Determine the [x, y] coordinate at the center of the cell enclosing the given text.  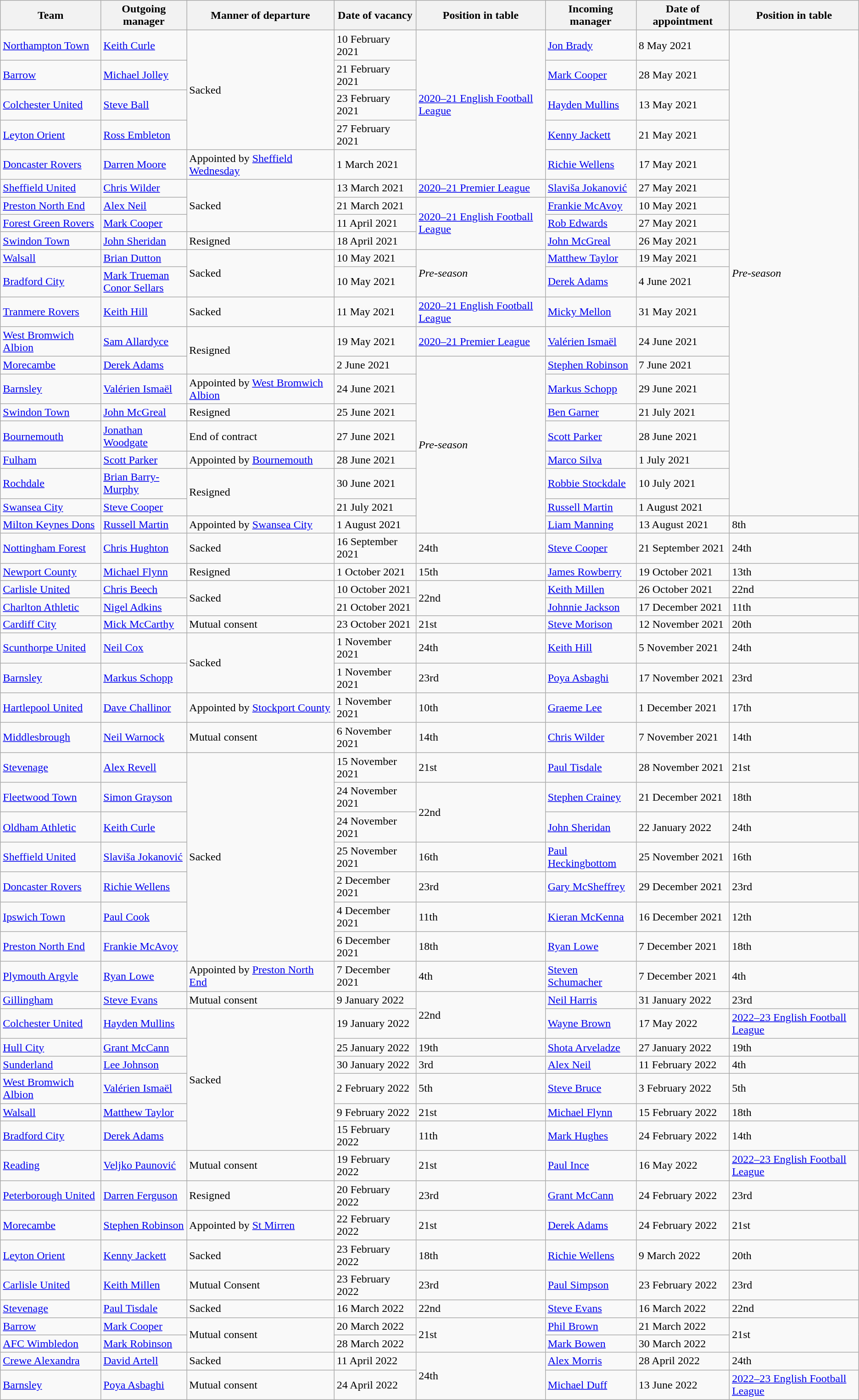
Chris Hughton [144, 548]
17th [794, 708]
21 March 2022 [683, 1326]
13th [794, 572]
Sam Allardyce [144, 341]
20 March 2022 [375, 1326]
26 May 2021 [683, 240]
16 May 2022 [683, 1166]
13 May 2021 [683, 105]
Fulham [50, 460]
19 January 2022 [375, 1023]
22 February 2022 [375, 1225]
Paul Cook [144, 917]
Rochdale [50, 484]
17 December 2021 [683, 607]
Gillingham [50, 1000]
27 February 2021 [375, 135]
Alex Revell [144, 767]
Ross Embleton [144, 135]
3rd [481, 1065]
James Rowberry [591, 572]
Appointed by Swansea City [261, 524]
Reading [50, 1166]
Mark Trueman Conor Sellars [144, 282]
28 May 2021 [683, 75]
28 April 2022 [683, 1361]
Swansea City [50, 507]
17 May 2022 [683, 1023]
Marco Silva [591, 460]
10th [481, 708]
Wayne Brown [591, 1023]
Ben Garner [591, 413]
Ipswich Town [50, 917]
Darren Ferguson [144, 1196]
2 February 2022 [375, 1088]
Mark Hughes [591, 1136]
27 January 2022 [683, 1047]
Middlesbrough [50, 738]
Gary McSheffrey [591, 887]
21 March 2021 [375, 206]
17 May 2021 [683, 164]
Mutual Consent [261, 1285]
25 June 2021 [375, 413]
Robbie Stockdale [591, 484]
Paul Heckingbottom [591, 857]
Manner of departure [261, 16]
Appointed by Stockport County [261, 708]
Micky Mellon [591, 311]
Mark Robinson [144, 1344]
9 February 2022 [375, 1112]
30 January 2022 [375, 1065]
9 January 2022 [375, 1000]
2 December 2021 [375, 887]
21 October 2021 [375, 607]
Mark Bowen [591, 1344]
24 April 2022 [375, 1385]
Crewe Alexandra [50, 1361]
Phil Brown [591, 1326]
Appointed by West Bromwich Albion [261, 389]
Nigel Adkins [144, 607]
5 November 2021 [683, 648]
Rob Edwards [591, 223]
Dave Challinor [144, 708]
29 June 2021 [683, 389]
Kieran McKenna [591, 917]
21 December 2021 [683, 798]
Johnnie Jackson [591, 607]
Lee Johnson [144, 1065]
8th [794, 524]
23 February 2021 [375, 105]
Chris Beech [144, 589]
31 January 2022 [683, 1000]
Nottingham Forest [50, 548]
Outgoing manager [144, 16]
22 January 2022 [683, 827]
Stephen Crainey [591, 798]
26 October 2021 [683, 589]
29 December 2021 [683, 887]
1 July 2021 [683, 460]
Jonathan Woodgate [144, 436]
Newport County [50, 572]
8 May 2021 [683, 45]
6 December 2021 [375, 946]
23 October 2021 [375, 624]
Steve Bruce [591, 1088]
9 March 2022 [683, 1255]
Plymouth Argyle [50, 976]
Brian Dutton [144, 258]
Date of appointment [683, 16]
Hull City [50, 1047]
Scunthorpe United [50, 648]
End of contract [261, 436]
David Artell [144, 1361]
Michael Jolley [144, 75]
1 March 2021 [375, 164]
Fleetwood Town [50, 798]
Northampton Town [50, 45]
19 October 2021 [683, 572]
18 April 2021 [375, 240]
Peterborough United [50, 1196]
25 January 2022 [375, 1047]
7 November 2021 [683, 738]
17 November 2021 [683, 677]
Hartlepool United [50, 708]
Incoming manager [591, 16]
30 June 2021 [375, 484]
Bournemouth [50, 436]
Cardiff City [50, 624]
Shota Arveladze [591, 1047]
3 February 2022 [683, 1088]
12 November 2021 [683, 624]
1 December 2021 [683, 708]
21 May 2021 [683, 135]
11 February 2022 [683, 1065]
Alex Morris [591, 1361]
15th [481, 572]
Neil Warnock [144, 738]
4 December 2021 [375, 917]
Forest Green Rovers [50, 223]
Appointed by St Mirren [261, 1225]
10 February 2021 [375, 45]
Mick McCarthy [144, 624]
AFC Wimbledon [50, 1344]
31 May 2021 [683, 311]
6 November 2021 [375, 738]
Michael Duff [591, 1385]
7 June 2021 [683, 365]
28 March 2022 [375, 1344]
Oldham Athletic [50, 827]
20 February 2022 [375, 1196]
Neil Harris [591, 1000]
13 June 2022 [683, 1385]
Neil Cox [144, 648]
Paul Ince [591, 1166]
28 November 2021 [683, 767]
Team [50, 16]
27 June 2021 [375, 436]
Steven Schumacher [591, 976]
12th [794, 917]
11 April 2022 [375, 1361]
30 March 2022 [683, 1344]
Sunderland [50, 1065]
16 September 2021 [375, 548]
21 September 2021 [683, 548]
Liam Manning [591, 524]
21 February 2021 [375, 75]
10 October 2021 [375, 589]
Paul Simpson [591, 1285]
Brian Barry-Murphy [144, 484]
11 May 2021 [375, 311]
4 June 2021 [683, 282]
Jon Brady [591, 45]
Milton Keynes Dons [50, 524]
Darren Moore [144, 164]
1 October 2021 [375, 572]
Steve Morison [591, 624]
Date of vacancy [375, 16]
11 April 2021 [375, 223]
10 July 2021 [683, 484]
Tranmere Rovers [50, 311]
13 March 2021 [375, 188]
Steve Ball [144, 105]
Charlton Athletic [50, 607]
15 November 2021 [375, 767]
Veljko Paunović [144, 1166]
Appointed by Bournemouth [261, 460]
Appointed by Sheffield Wednesday [261, 164]
13 August 2021 [683, 524]
16 December 2021 [683, 917]
2 June 2021 [375, 365]
Graeme Lee [591, 708]
Appointed by Preston North End [261, 976]
19 February 2022 [375, 1166]
Simon Grayson [144, 798]
